Provide the [x, y] coordinate of the cell's center where the given text is located.  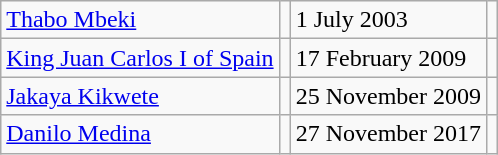
1 July 2003 [388, 20]
King Juan Carlos I of Spain [140, 58]
Danilo Medina [140, 134]
27 November 2017 [388, 134]
Thabo Mbeki [140, 20]
Jakaya Kikwete [140, 96]
17 February 2009 [388, 58]
25 November 2009 [388, 96]
